Return [x, y] of the center of cell containing provided text 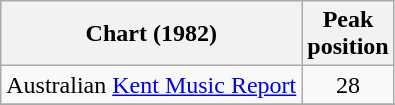
Australian Kent Music Report [152, 85]
28 [348, 85]
Chart (1982) [152, 34]
Peakposition [348, 34]
